Provide the [X, Y] coordinate of the cell's center where the given text is located.  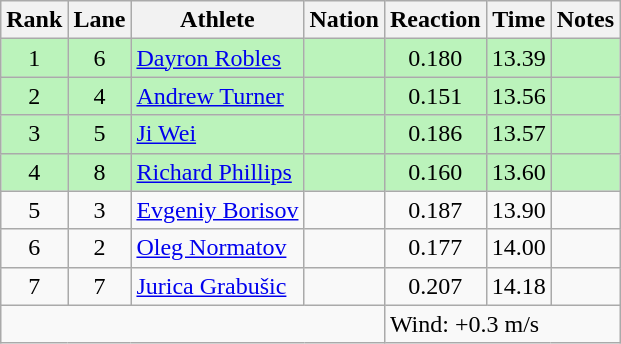
13.57 [518, 134]
0.180 [435, 58]
0.177 [435, 248]
13.60 [518, 172]
Athlete [218, 20]
13.39 [518, 58]
0.160 [435, 172]
8 [100, 172]
0.207 [435, 286]
Wind: +0.3 m/s [502, 324]
Reaction [435, 20]
Lane [100, 20]
14.18 [518, 286]
1 [34, 58]
0.187 [435, 210]
Dayron Robles [218, 58]
Notes [585, 20]
Oleg Normatov [218, 248]
Richard Phillips [218, 172]
0.151 [435, 96]
Ji Wei [218, 134]
Jurica Grabušic [218, 286]
Andrew Turner [218, 96]
Rank [34, 20]
Nation [344, 20]
14.00 [518, 248]
Time [518, 20]
13.90 [518, 210]
Evgeniy Borisov [218, 210]
0.186 [435, 134]
13.56 [518, 96]
